Pinpoint the cell where the given text exists, returning its [x, y] midpoint coordinate. 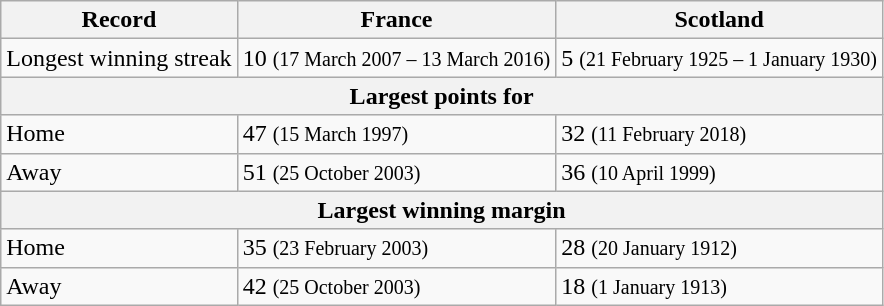
5 (21 February 1925 – 1 January 1930) [720, 58]
47 (15 March 1997) [396, 134]
10 (17 March 2007 – 13 March 2016) [396, 58]
Longest winning streak [119, 58]
42 (25 October 2003) [396, 286]
36 (10 April 1999) [720, 172]
Scotland [720, 20]
51 (25 October 2003) [396, 172]
Record [119, 20]
35 (23 February 2003) [396, 248]
28 (20 January 1912) [720, 248]
Largest winning margin [442, 210]
Largest points for [442, 96]
32 (11 February 2018) [720, 134]
France [396, 20]
18 (1 January 1913) [720, 286]
